Find where the given text appears and provide that cell's center as (x, y) coordinate. 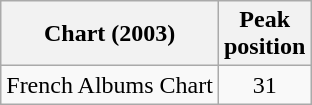
Chart (2003) (110, 34)
French Albums Chart (110, 85)
Peakposition (264, 34)
31 (264, 85)
